Detect which cell encompasses the target text, then output its (X, Y) center coordinate. 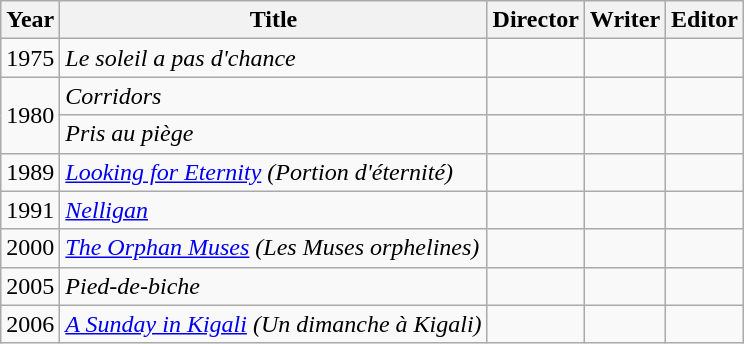
2005 (30, 286)
Writer (624, 20)
Corridors (274, 96)
Pris au piège (274, 134)
Pied-de-biche (274, 286)
1980 (30, 115)
Editor (705, 20)
Nelligan (274, 210)
The Orphan Muses (Les Muses orphelines) (274, 248)
Looking for Eternity (Portion d'éternité) (274, 172)
Le soleil a pas d'chance (274, 58)
1989 (30, 172)
Title (274, 20)
2006 (30, 324)
Director (536, 20)
Year (30, 20)
1991 (30, 210)
1975 (30, 58)
2000 (30, 248)
A Sunday in Kigali (Un dimanche à Kigali) (274, 324)
